Scan for the cell matching the given text and deliver its [x, y] coordinate at center. 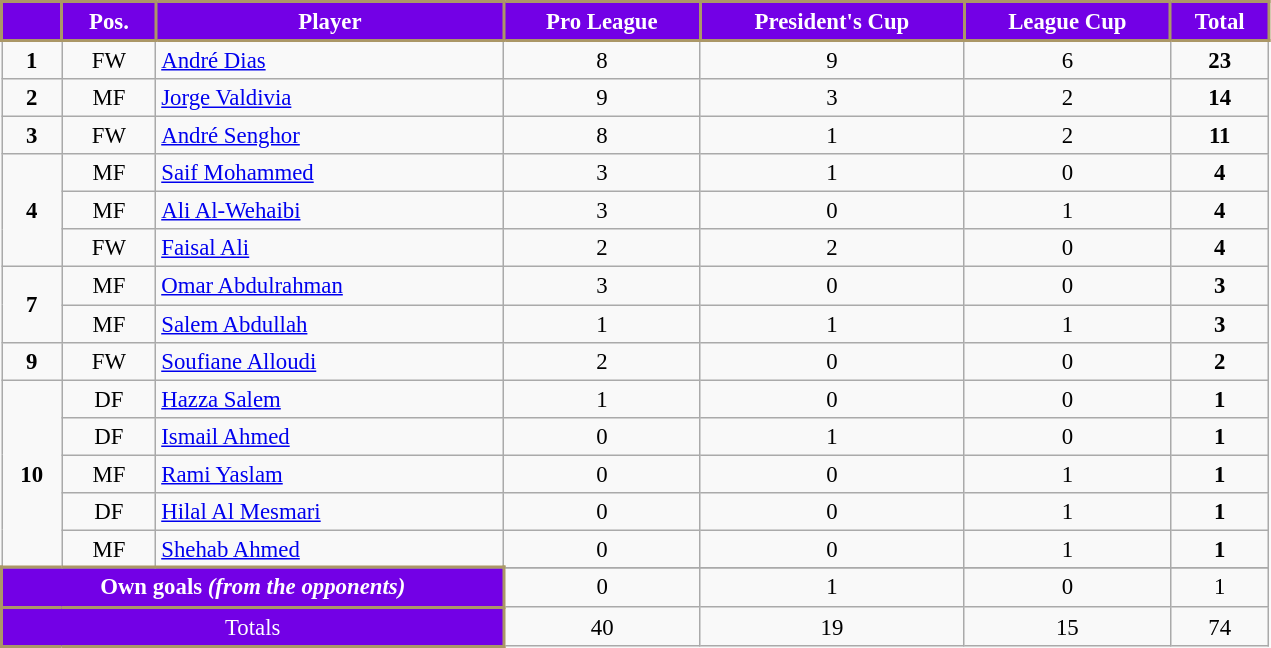
Player [330, 22]
League Cup [1068, 22]
Saif Mohammed [330, 173]
Ali Al-Wehaibi [330, 211]
11 [1220, 136]
Shehab Ahmed [330, 549]
Hilal Al Mesmari [330, 512]
Salem Abdullah [330, 324]
23 [1220, 60]
President's Cup [832, 22]
André Dias [330, 60]
74 [1220, 626]
Rami Yaslam [330, 474]
6 [1068, 60]
Omar Abdulrahman [330, 286]
14 [1220, 98]
Total [1220, 22]
19 [832, 626]
Totals [253, 626]
Hazza Salem [330, 399]
7 [32, 304]
Ismail Ahmed [330, 436]
Own goals (from the opponents) [253, 588]
15 [1068, 626]
Jorge Valdivia [330, 98]
10 [32, 474]
Faisal Ali [330, 249]
40 [602, 626]
Pos. [109, 22]
Soufiane Alloudi [330, 361]
André Senghor [330, 136]
Pro League [602, 22]
